For the text-containing cell, return its midpoint in (x, y) coordinate format. 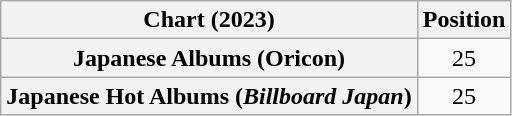
Japanese Hot Albums (Billboard Japan) (209, 96)
Position (464, 20)
Japanese Albums (Oricon) (209, 58)
Chart (2023) (209, 20)
